From the cell containing the given text, extract its center point as [X, Y] coordinate. 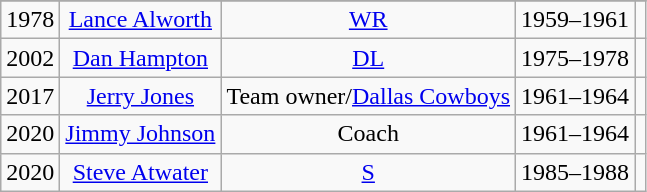
Team owner/Dallas Cowboys [368, 96]
2017 [30, 96]
1959–1961 [576, 20]
Dan Hampton [140, 58]
1975–1978 [576, 58]
WR [368, 20]
1978 [30, 20]
Jimmy Johnson [140, 134]
1985–1988 [576, 172]
Coach [368, 134]
DL [368, 58]
Jerry Jones [140, 96]
S [368, 172]
2002 [30, 58]
Steve Atwater [140, 172]
Lance Alworth [140, 20]
